Return the (X, Y) coordinate for the center point of the cell that contains the specified text.  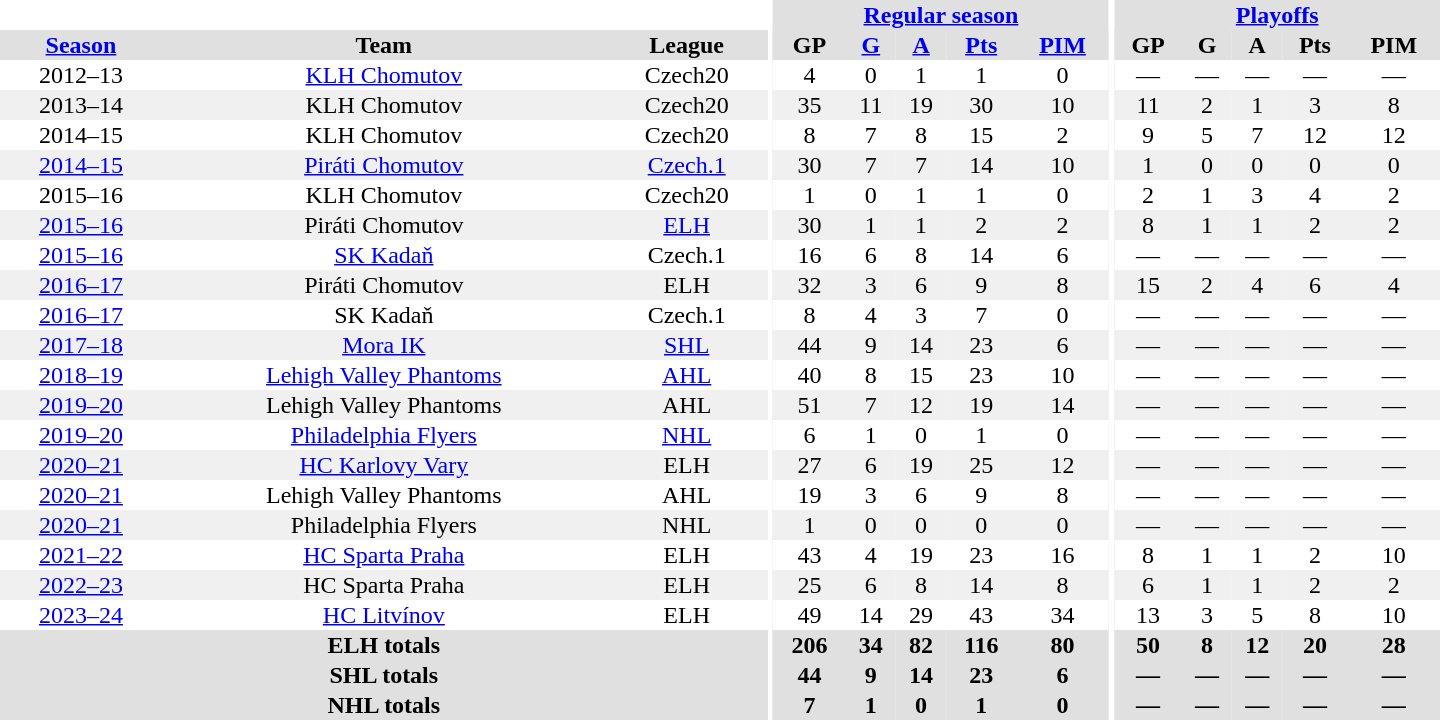
2022–23 (81, 585)
82 (921, 645)
SHL totals (384, 675)
20 (1314, 645)
SHL (687, 345)
2012–13 (81, 75)
49 (810, 615)
32 (810, 285)
28 (1394, 645)
Regular season (941, 15)
NHL totals (384, 705)
29 (921, 615)
13 (1148, 615)
Playoffs (1277, 15)
116 (981, 645)
50 (1148, 645)
35 (810, 105)
40 (810, 375)
HC Litvínov (384, 615)
ELH totals (384, 645)
Mora IK (384, 345)
Season (81, 45)
206 (810, 645)
51 (810, 405)
27 (810, 465)
2013–14 (81, 105)
2017–18 (81, 345)
2021–22 (81, 555)
Team (384, 45)
League (687, 45)
2023–24 (81, 615)
2018–19 (81, 375)
HC Karlovy Vary (384, 465)
80 (1062, 645)
